Locate the cell with the specified text and output its [X, Y] center coordinate. 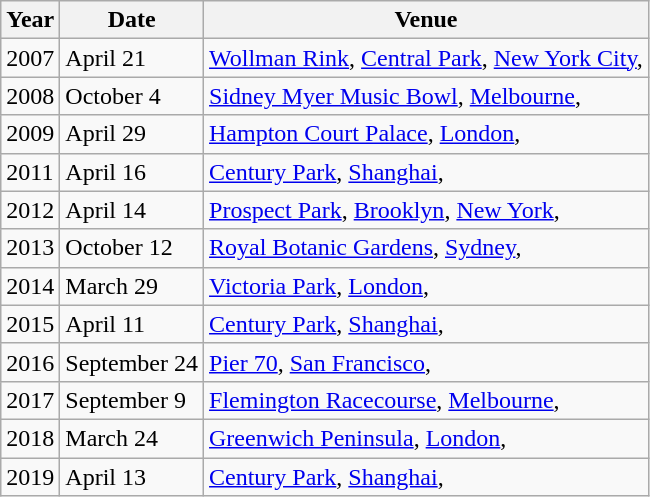
2015 [30, 324]
2012 [30, 210]
September 9 [132, 400]
Pier 70, San Francisco, [426, 362]
April 14 [132, 210]
2011 [30, 172]
April 29 [132, 134]
April 21 [132, 58]
2018 [30, 438]
2014 [30, 286]
Greenwich Peninsula, London, [426, 438]
April 11 [132, 324]
2013 [30, 248]
2008 [30, 96]
March 29 [132, 286]
2019 [30, 477]
2009 [30, 134]
Wollman Rink, Central Park, New York City, [426, 58]
Victoria Park, London, [426, 286]
Royal Botanic Gardens, Sydney, [426, 248]
September 24 [132, 362]
March 24 [132, 438]
October 4 [132, 96]
Sidney Myer Music Bowl, Melbourne, [426, 96]
Hampton Court Palace, London, [426, 134]
2017 [30, 400]
Year [30, 20]
2007 [30, 58]
Flemington Racecourse, Melbourne, [426, 400]
April 16 [132, 172]
Venue [426, 20]
Date [132, 20]
October 12 [132, 248]
April 13 [132, 477]
2016 [30, 362]
Prospect Park, Brooklyn, New York, [426, 210]
